Scan for the cell matching the given text and deliver its (x, y) coordinate at center. 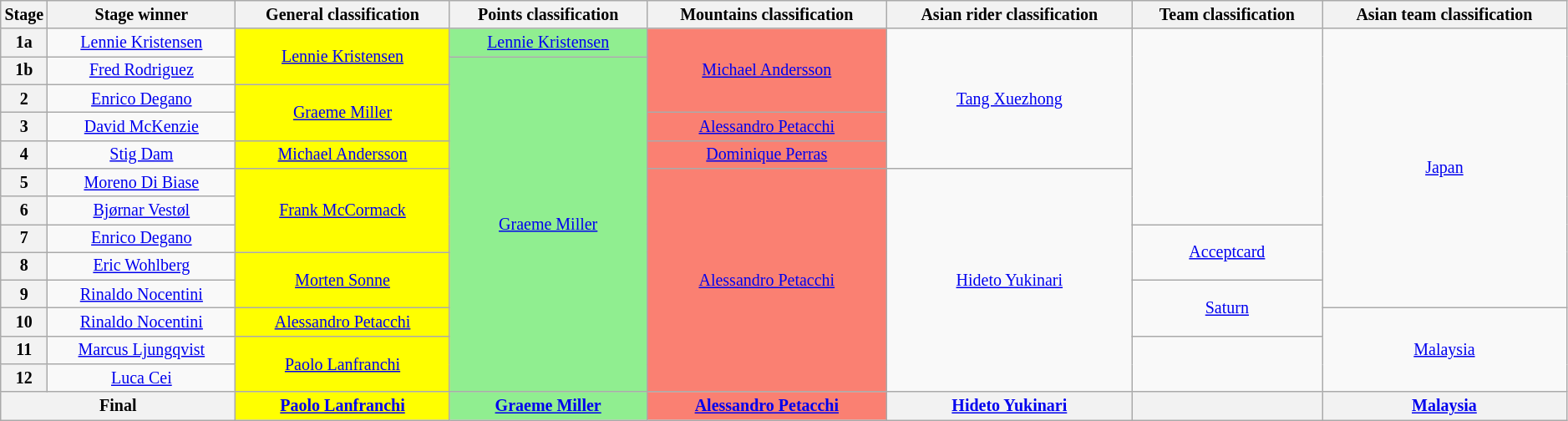
12 (24, 378)
11 (24, 351)
Mountains classification (767, 15)
General classification (343, 15)
Tang Xuezhong (1010, 99)
Team classification (1226, 15)
Acceptcard (1226, 252)
Asian rider classification (1010, 15)
1a (24, 43)
Frank McCormack (343, 210)
Dominique Perras (767, 154)
Stig Dam (142, 154)
6 (24, 210)
David McKenzie (142, 127)
Japan (1445, 169)
Bjørnar Vestøl (142, 210)
9 (24, 294)
4 (24, 154)
Eric Wohlberg (142, 266)
Stage (24, 15)
10 (24, 322)
5 (24, 182)
Saturn (1226, 309)
Moreno Di Biase (142, 182)
Final (119, 406)
8 (24, 266)
Stage winner (142, 15)
2 (24, 99)
Luca Cei (142, 378)
7 (24, 239)
Fred Rodriguez (142, 70)
Marcus Ljungqvist (142, 351)
Points classification (548, 15)
Asian team classification (1445, 15)
1b (24, 70)
3 (24, 127)
Morten Sonne (343, 281)
